Capture the cell that displays the provided text and extract its (X, Y) central coordinate. 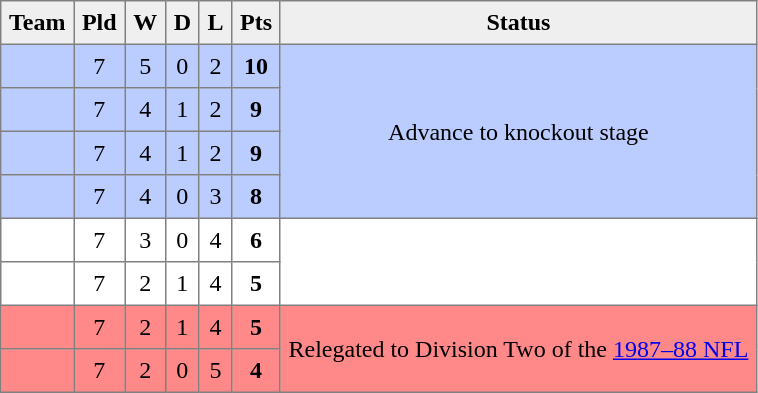
8 (256, 197)
Relegated to Division Two of the 1987–88 NFL (518, 348)
6 (256, 240)
D (182, 23)
10 (256, 66)
Advance to knockout stage (518, 131)
W (145, 23)
Pld (100, 23)
Team (38, 23)
Pts (256, 23)
L (216, 23)
Status (518, 23)
